Locate the cell with the specified text and output its [X, Y] center coordinate. 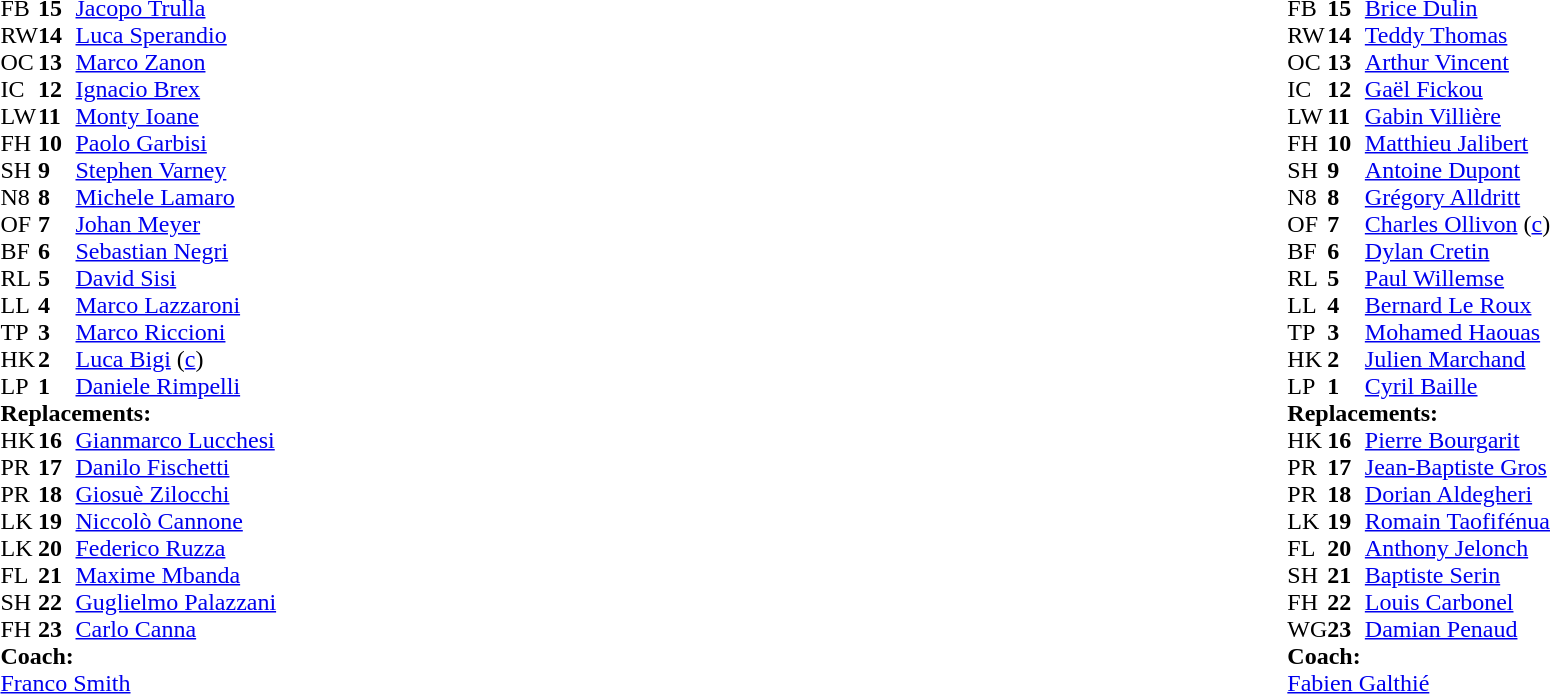
Bernard Le Roux [1458, 306]
Gabin Villière [1458, 116]
Julien Marchand [1458, 360]
Paul Willemse [1458, 278]
Gianmarco Lucchesi [176, 440]
Guglielmo Palazzani [176, 602]
Anthony Jelonch [1458, 548]
Carlo Canna [176, 630]
Baptiste Serin [1458, 576]
Marco Riccioni [176, 332]
Arthur Vincent [1458, 62]
Luca Sperandio [176, 36]
Marco Zanon [176, 62]
Giosuè Zilocchi [176, 494]
Romain Taofifénua [1458, 522]
Ignacio Brex [176, 90]
Luca Bigi (c) [176, 360]
Dylan Cretin [1458, 252]
Paolo Garbisi [176, 144]
Danilo Fischetti [176, 468]
Teddy Thomas [1458, 36]
Monty Ioane [176, 116]
Charles Ollivon (c) [1458, 224]
Jean-Baptiste Gros [1458, 468]
Sebastian Negri [176, 252]
Maxime Mbanda [176, 576]
Louis Carbonel [1458, 602]
Damian Penaud [1458, 630]
Gaël Fickou [1458, 90]
Johan Meyer [176, 224]
Michele Lamaro [176, 198]
Daniele Rimpelli [176, 386]
Pierre Bourgarit [1458, 440]
David Sisi [176, 278]
Stephen Varney [176, 170]
Marco Lazzaroni [176, 306]
Mohamed Haouas [1458, 332]
Antoine Dupont [1458, 170]
Dorian Aldegheri [1458, 494]
Federico Ruzza [176, 548]
Grégory Alldritt [1458, 198]
Cyril Baille [1458, 386]
WG [1307, 630]
Niccolò Cannone [176, 522]
Matthieu Jalibert [1458, 144]
